Pinpoint the cell where the given text exists, returning its (X, Y) midpoint coordinate. 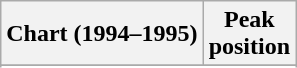
Chart (1994–1995) (102, 34)
Peakposition (249, 34)
